Scan for the cell matching the given text and deliver its [X, Y] coordinate at center. 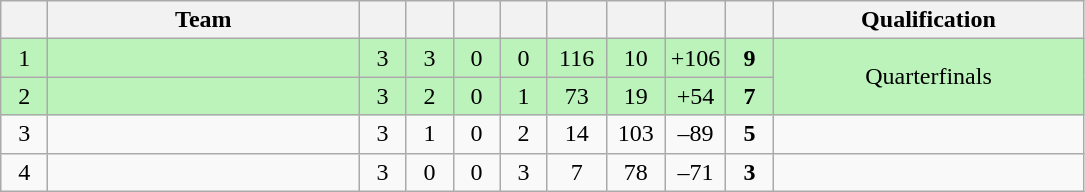
5 [750, 134]
–71 [696, 172]
103 [636, 134]
116 [576, 58]
+106 [696, 58]
Quarterfinals [928, 77]
–89 [696, 134]
4 [24, 172]
19 [636, 96]
9 [750, 58]
Qualification [928, 20]
+54 [696, 96]
Team [204, 20]
14 [576, 134]
73 [576, 96]
10 [636, 58]
78 [636, 172]
